Identify which cell holds the provided text, then report its (x, y) central coordinate. 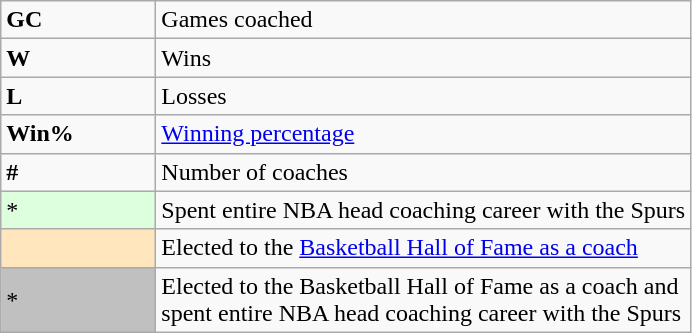
GC (78, 20)
Wins (424, 58)
W (78, 58)
Win% (78, 134)
L (78, 96)
Number of coaches (424, 172)
Elected to the Basketball Hall of Fame as a coach andspent entire NBA head coaching career with the Spurs (424, 300)
Elected to the Basketball Hall of Fame as a coach (424, 248)
# (78, 172)
Spent entire NBA head coaching career with the Spurs (424, 210)
Games coached (424, 20)
Losses (424, 96)
Winning percentage (424, 134)
